Find where the given text appears and provide that cell's center as (x, y) coordinate. 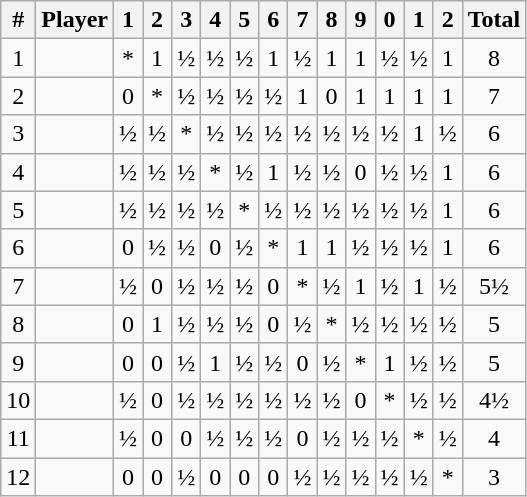
# (18, 20)
Player (75, 20)
5½ (494, 286)
10 (18, 400)
11 (18, 438)
12 (18, 477)
Total (494, 20)
4½ (494, 400)
